Find where the given text appears and provide that cell's center as [X, Y] coordinate. 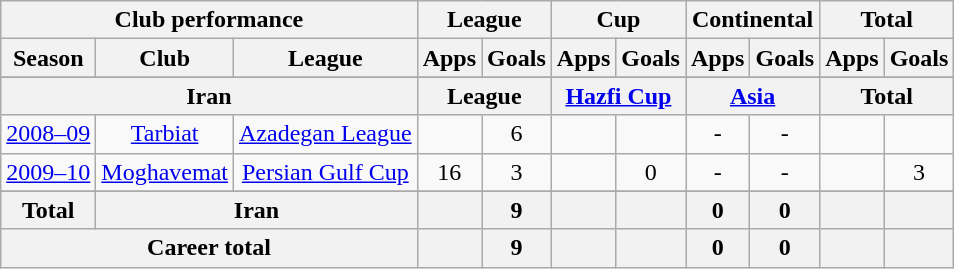
Club [165, 58]
Season [48, 58]
Asia [753, 96]
2009–10 [48, 172]
2008–09 [48, 134]
Hazfi Cup [618, 96]
Persian Gulf Cup [326, 172]
Cup [618, 20]
Club performance [209, 20]
6 [517, 134]
16 [449, 172]
Moghavemat [165, 172]
Career total [209, 248]
Continental [753, 20]
Tarbiat [165, 134]
Azadegan League [326, 134]
